Detect which cell encompasses the target text, then output its [x, y] center coordinate. 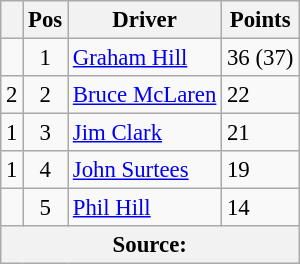
36 (37) [260, 58]
Jim Clark [145, 133]
3 [46, 133]
21 [260, 133]
14 [260, 208]
Pos [46, 20]
4 [46, 170]
Points [260, 20]
5 [46, 208]
Driver [145, 20]
Source: [150, 245]
22 [260, 95]
John Surtees [145, 170]
Bruce McLaren [145, 95]
19 [260, 170]
Graham Hill [145, 58]
Phil Hill [145, 208]
